Determine the (X, Y) coordinate at the center of the cell enclosing the given text.  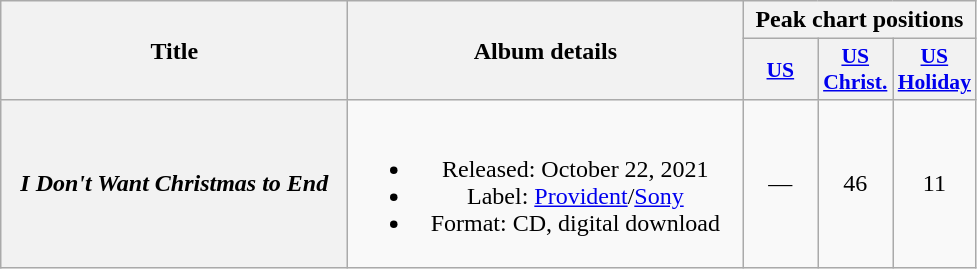
Peak chart positions (860, 20)
Title (174, 50)
— (780, 184)
I Don't Want Christmas to End (174, 184)
US (780, 70)
Released: October 22, 2021Label: Provident/SonyFormat: CD, digital download (546, 184)
11 (934, 184)
USHoliday (934, 70)
USChrist. (856, 70)
46 (856, 184)
Album details (546, 50)
